Provide the (X, Y) coordinate of the cell's center where the given text is located.  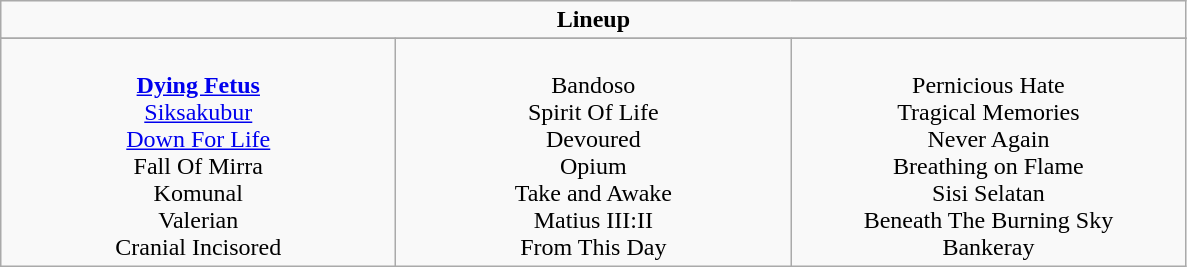
Dying Fetus Siksakubur Down For Life Fall Of Mirra Komunal Valerian Cranial Incisored (198, 152)
Bandoso Spirit Of Life Devoured Opium Take and Awake Matius III:II From This Day (594, 152)
Lineup (594, 20)
Pernicious Hate Tragical Memories Never Again Breathing on Flame Sisi Selatan Beneath The Burning Sky Bankeray (988, 152)
